Scan for the cell matching the given text and deliver its [X, Y] coordinate at center. 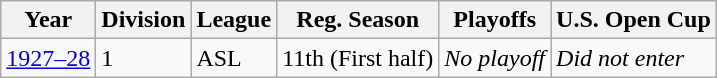
No playoff [495, 58]
U.S. Open Cup [634, 20]
1927–28 [48, 58]
League [234, 20]
1 [144, 58]
Did not enter [634, 58]
11th (First half) [358, 58]
Reg. Season [358, 20]
Playoffs [495, 20]
ASL [234, 58]
Year [48, 20]
Division [144, 20]
